Extract the (X, Y) coordinate from the center of the cell holding the provided text.  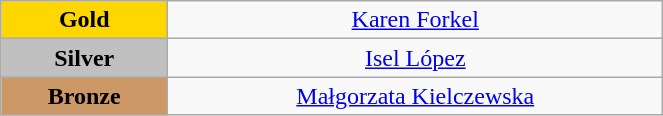
Silver (84, 58)
Isel López (416, 58)
Gold (84, 20)
Bronze (84, 96)
Małgorzata Kielczewska (416, 96)
Karen Forkel (416, 20)
